Locate the cell with the specified text and output its (X, Y) center coordinate. 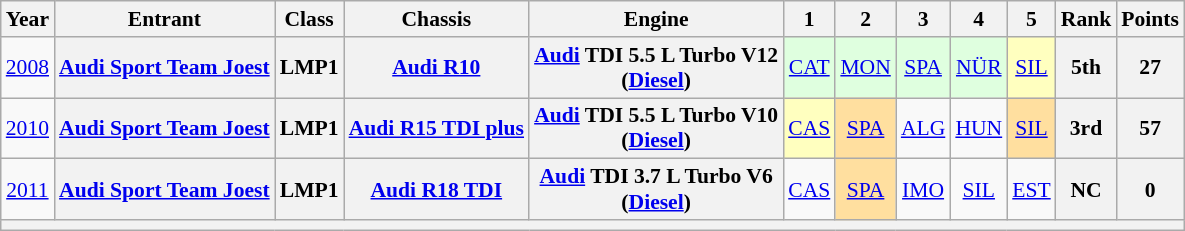
ALG (923, 128)
NÜR (978, 68)
0 (1150, 190)
EST (1032, 190)
5 (1032, 19)
4 (978, 19)
MON (866, 68)
Engine (656, 19)
Points (1150, 19)
3 (923, 19)
Rank (1086, 19)
Audi TDI 3.7 L Turbo V6(Diesel) (656, 190)
Audi TDI 5.5 L Turbo V10(Diesel) (656, 128)
Audi R18 TDI (437, 190)
57 (1150, 128)
Audi R15 TDI plus (437, 128)
Audi R10 (437, 68)
3rd (1086, 128)
IMO (923, 190)
Audi TDI 5.5 L Turbo V12(Diesel) (656, 68)
Chassis (437, 19)
2008 (28, 68)
HUN (978, 128)
5th (1086, 68)
Entrant (164, 19)
2011 (28, 190)
Class (310, 19)
2010 (28, 128)
NC (1086, 190)
27 (1150, 68)
2 (866, 19)
Year (28, 19)
1 (809, 19)
CAT (809, 68)
